Identify which cell holds the provided text, then report its [x, y] central coordinate. 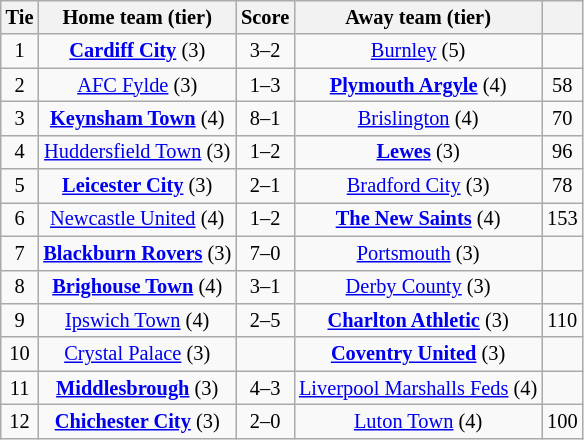
3–2 [265, 51]
3 [20, 118]
Cardiff City (3) [137, 51]
96 [562, 152]
Brighouse Town (4) [137, 287]
Newcastle United (4) [137, 219]
5 [20, 186]
AFC Fylde (3) [137, 85]
Away team (tier) [418, 17]
2–0 [265, 421]
2 [20, 85]
Plymouth Argyle (4) [418, 85]
78 [562, 186]
2–5 [265, 320]
11 [20, 388]
Leicester City (3) [137, 186]
Chichester City (3) [137, 421]
Middlesbrough (3) [137, 388]
7 [20, 253]
6 [20, 219]
Burnley (5) [418, 51]
9 [20, 320]
Blackburn Rovers (3) [137, 253]
Portsmouth (3) [418, 253]
Liverpool Marshalls Feds (4) [418, 388]
2–1 [265, 186]
3–1 [265, 287]
110 [562, 320]
58 [562, 85]
4 [20, 152]
1 [20, 51]
Derby County (3) [418, 287]
Luton Town (4) [418, 421]
100 [562, 421]
Tie [20, 17]
153 [562, 219]
4–3 [265, 388]
Score [265, 17]
1–3 [265, 85]
8 [20, 287]
Ipswich Town (4) [137, 320]
12 [20, 421]
70 [562, 118]
The New Saints (4) [418, 219]
Coventry United (3) [418, 354]
Charlton Athletic (3) [418, 320]
Lewes (3) [418, 152]
7–0 [265, 253]
8–1 [265, 118]
10 [20, 354]
Bradford City (3) [418, 186]
Brislington (4) [418, 118]
Keynsham Town (4) [137, 118]
Crystal Palace (3) [137, 354]
Huddersfield Town (3) [137, 152]
Home team (tier) [137, 17]
